Provide the (X, Y) coordinate of the cell's center where the given text is located.  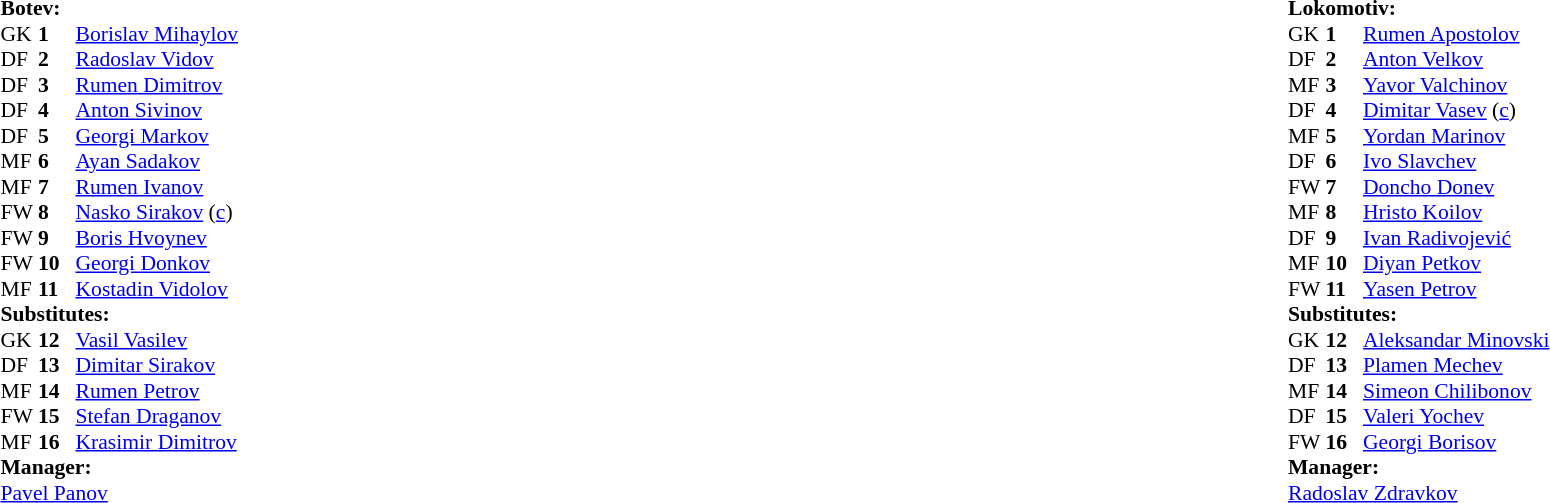
Vasil Vasilev (157, 340)
Yordan Marinov (1456, 136)
Boris Hvoynev (157, 238)
Hristo Koilov (1456, 213)
Kostadin Vidolov (157, 289)
Ivo Slavchev (1456, 161)
Borislav Mihaylov (157, 34)
Anton Sivinov (157, 111)
Dimitar Vasev (c) (1456, 111)
Stefan Draganov (157, 417)
Yavor Valchinov (1456, 85)
Plamen Mechev (1456, 365)
Yasen Petrov (1456, 289)
Rumen Ivanov (157, 187)
Nasko Sirakov (c) (157, 213)
Rumen Petrov (157, 391)
Ayan Sadakov (157, 161)
Georgi Markov (157, 136)
Georgi Borisov (1456, 442)
Doncho Donev (1456, 187)
Diyan Petkov (1456, 263)
Dimitar Sirakov (157, 365)
Ivan Radivojević (1456, 238)
Aleksandar Minovski (1456, 340)
Rumen Dimitrov (157, 85)
Rumen Apostolov (1456, 34)
Simeon Chilibonov (1456, 391)
Radoslav Vidov (157, 59)
Krasimir Dimitrov (157, 442)
Georgi Donkov (157, 263)
Valeri Yochev (1456, 417)
Anton Velkov (1456, 59)
